Pinpoint the cell where the given text exists, returning its (X, Y) midpoint coordinate. 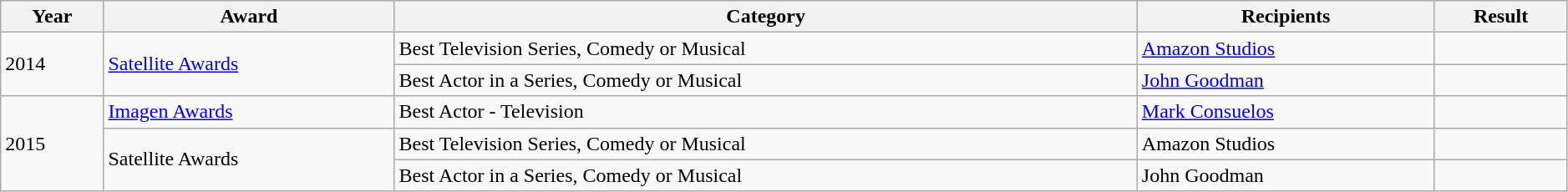
Best Actor - Television (765, 112)
Mark Consuelos (1286, 112)
2014 (52, 64)
Result (1500, 17)
Imagen Awards (249, 112)
Award (249, 17)
Year (52, 17)
2015 (52, 144)
Category (765, 17)
Recipients (1286, 17)
